From the cell containing the given text, extract its center point as [X, Y] coordinate. 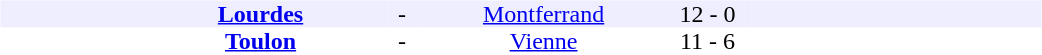
12 - 0 [707, 14]
Montferrand [544, 14]
Toulon [260, 42]
Vienne [544, 42]
11 - 6 [707, 42]
Lourdes [260, 14]
